Return [x, y] of the center of cell containing provided text 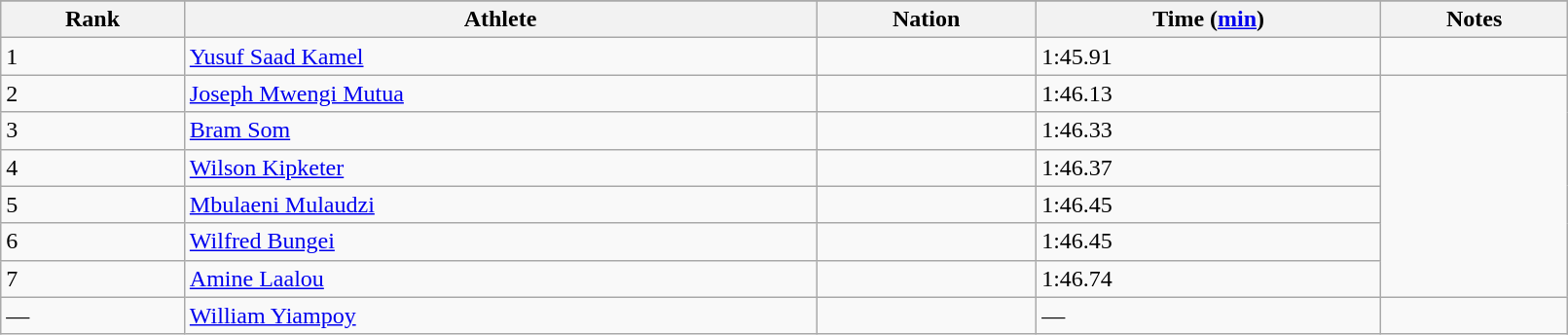
4 [93, 167]
Bram Som [500, 130]
7 [93, 279]
Amine Laalou [500, 279]
Yusuf Saad Kamel [500, 56]
Wilson Kipketer [500, 167]
Mbulaeni Mulaudzi [500, 205]
6 [93, 242]
Nation [927, 19]
1:46.33 [1209, 130]
1:46.74 [1209, 279]
1 [93, 56]
Notes [1475, 19]
1:45.91 [1209, 56]
William Yiampoy [500, 316]
1:46.13 [1209, 93]
2 [93, 93]
Wilfred Bungei [500, 242]
Rank [93, 19]
1:46.37 [1209, 167]
Joseph Mwengi Mutua [500, 93]
5 [93, 205]
Time (min) [1209, 19]
Athlete [500, 19]
3 [93, 130]
